Provide the (X, Y) coordinate of the cell's center where the given text is located.  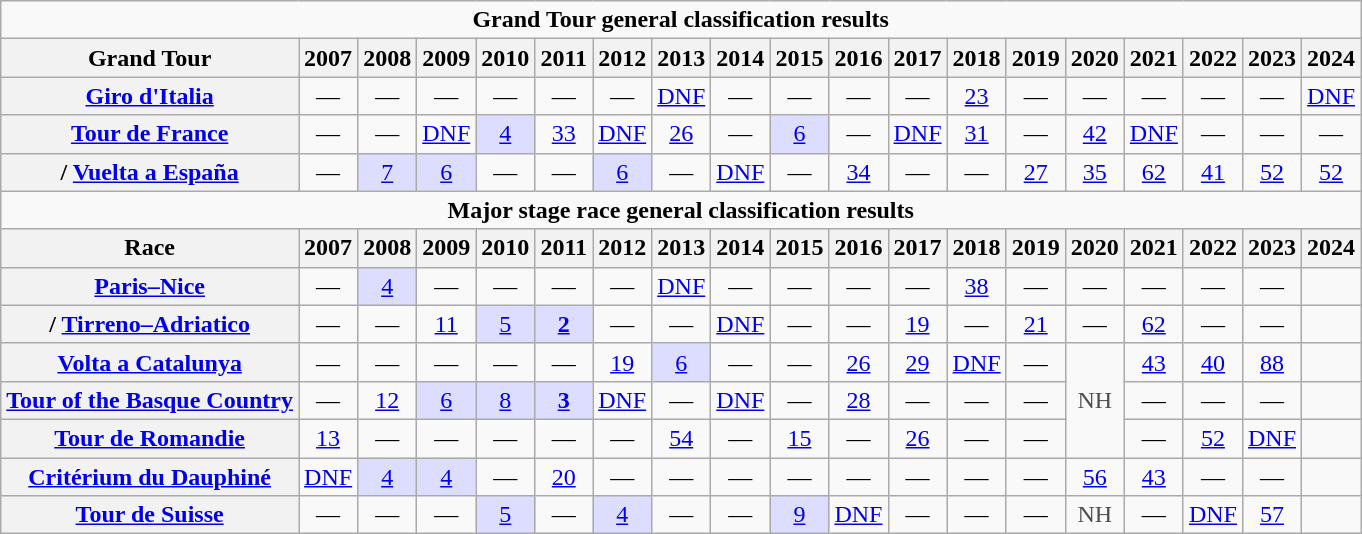
Tour de Suisse (150, 515)
88 (1272, 362)
8 (506, 400)
27 (1036, 172)
Race (150, 248)
2 (564, 324)
Volta a Catalunya (150, 362)
12 (388, 400)
31 (976, 134)
Tour de France (150, 134)
40 (1212, 362)
15 (800, 438)
21 (1036, 324)
Grand Tour (150, 58)
Tour of the Basque Country (150, 400)
Major stage race general classification results (681, 210)
9 (800, 515)
41 (1212, 172)
Critérium du Dauphiné (150, 477)
Giro d'Italia (150, 96)
11 (446, 324)
/ Tirreno–Adriatico (150, 324)
Paris–Nice (150, 286)
7 (388, 172)
54 (682, 438)
3 (564, 400)
20 (564, 477)
/ Vuelta a España (150, 172)
38 (976, 286)
56 (1094, 477)
Grand Tour general classification results (681, 20)
42 (1094, 134)
29 (918, 362)
57 (1272, 515)
28 (858, 400)
13 (328, 438)
23 (976, 96)
Tour de Romandie (150, 438)
34 (858, 172)
35 (1094, 172)
33 (564, 134)
